Identify which cell holds the provided text, then report its [X, Y] central coordinate. 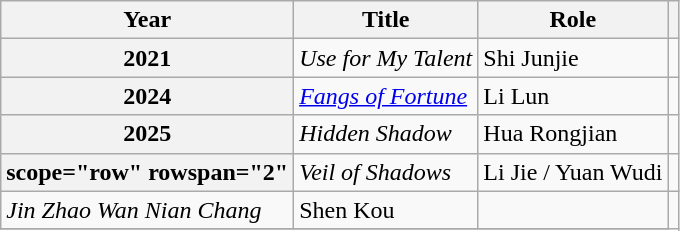
2025 [148, 134]
2024 [148, 96]
Role [573, 20]
Use for My Talent [386, 58]
Hidden Shadow [386, 134]
2021 [148, 58]
Hua Rongjian [573, 134]
Shi Junjie [573, 58]
Li Jie / Yuan Wudi [573, 172]
Veil of Shadows [386, 172]
scope="row" rowspan="2" [148, 172]
Li Lun [573, 96]
Jin Zhao Wan Nian Chang [148, 210]
Shen Kou [386, 210]
Fangs of Fortune [386, 96]
Year [148, 20]
Title [386, 20]
